Locate the cell with the specified text and output its [X, Y] center coordinate. 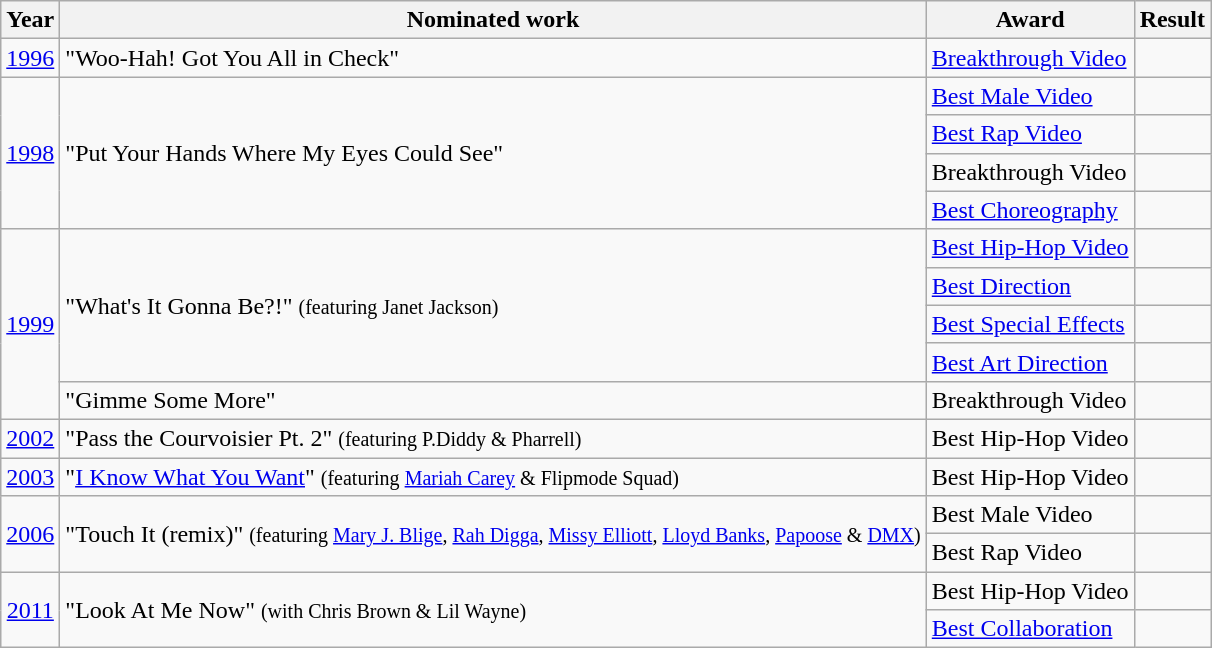
1999 [30, 324]
Best Art Direction [1030, 362]
"I Know What You Want" (featuring Mariah Carey & Flipmode Squad) [493, 477]
Year [30, 20]
"Woo-Hah! Got You All in Check" [493, 58]
"Touch It (remix)" (featuring Mary J. Blige, Rah Digga, Missy Elliott, Lloyd Banks, Papoose & DMX) [493, 534]
2002 [30, 438]
Best Choreography [1030, 210]
1996 [30, 58]
2006 [30, 534]
"Pass the Courvoisier Pt. 2" (featuring P.Diddy & Pharrell) [493, 438]
"What's It Gonna Be?!" (featuring Janet Jackson) [493, 305]
"Gimme Some More" [493, 400]
Award [1030, 20]
Best Special Effects [1030, 324]
2003 [30, 477]
Nominated work [493, 20]
"Put Your Hands Where My Eyes Could See" [493, 153]
1998 [30, 153]
Result [1172, 20]
"Look At Me Now" (with Chris Brown & Lil Wayne) [493, 610]
Best Direction [1030, 286]
2011 [30, 610]
Best Collaboration [1030, 629]
